For the text-containing cell, return its midpoint in [x, y] coordinate format. 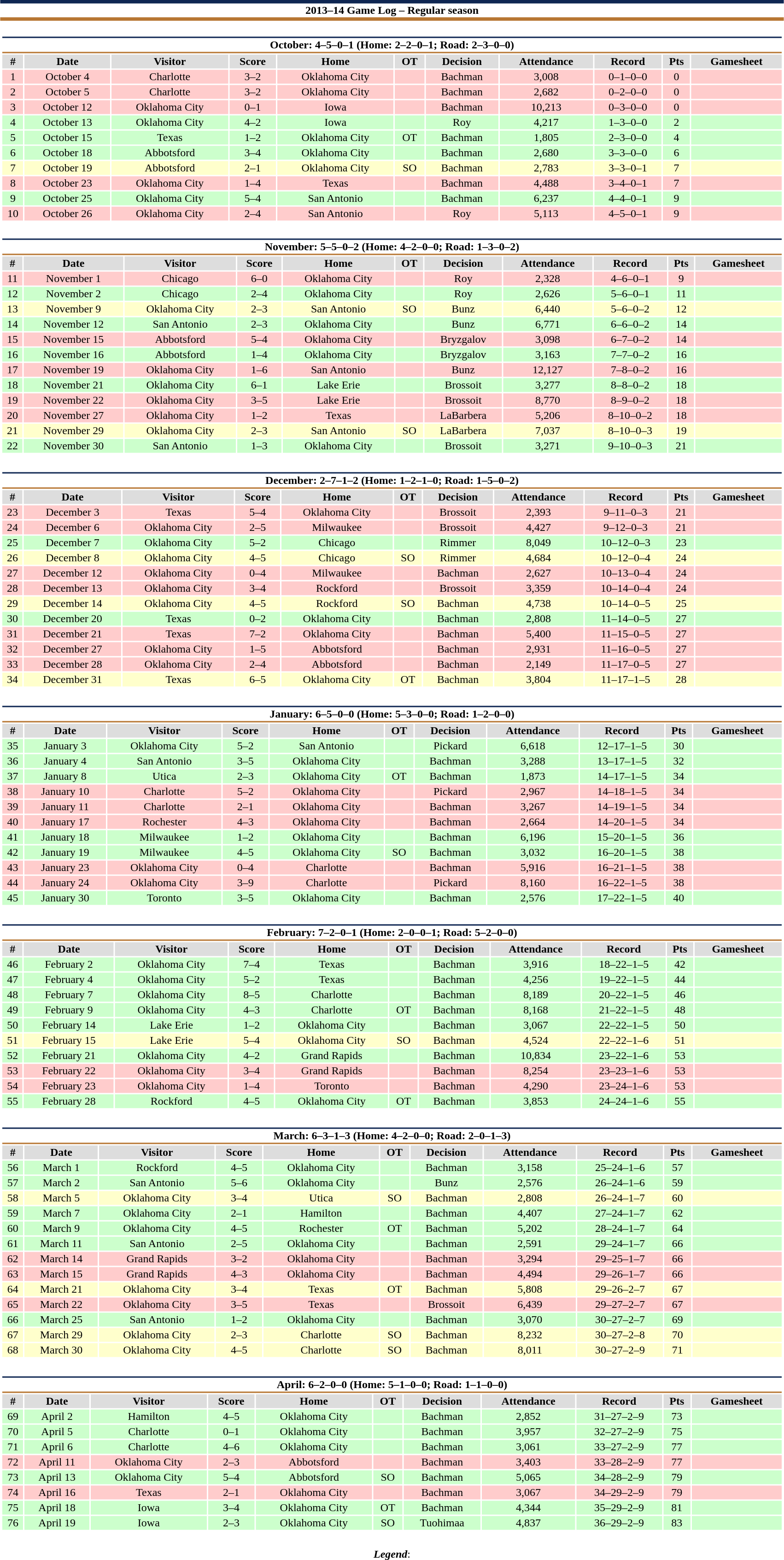
February 28 [69, 1101]
April: 6–2–0–0 (Home: 5–1–0–0; Road: 1–1–0–0) [392, 1384]
37 [12, 777]
5,065 [528, 1477]
January 23 [65, 868]
39 [12, 807]
December 27 [73, 649]
December 20 [73, 619]
3–3–0–0 [628, 153]
October 13 [68, 122]
February 23 [69, 1086]
72 [13, 1462]
29–27–2–7 [620, 1305]
4–6–0–1 [630, 279]
December 21 [73, 634]
16–22–1–5 [622, 883]
March 2 [61, 1183]
January 10 [65, 791]
76 [13, 1523]
23–23–1–6 [624, 1071]
2,682 [546, 92]
4,256 [536, 979]
25–24–1–6 [620, 1167]
5 [13, 138]
2,680 [546, 153]
January 17 [65, 822]
20 [12, 415]
April 13 [57, 1477]
35 [12, 746]
19–22–1–5 [624, 979]
October 5 [68, 92]
20–22–1–5 [624, 995]
28–24–1–7 [620, 1228]
5,202 [530, 1228]
31–27–2–9 [619, 1416]
8–10–0–3 [630, 431]
October: 4–5–0–1 (Home: 2–2–0–1; Road: 2–3–0–0) [392, 45]
February 22 [69, 1071]
December 31 [73, 680]
2,627 [538, 573]
33 [12, 664]
30–27–2–8 [620, 1335]
December: 2–7–1–2 (Home: 1–2–1–0; Road: 1–5–0–2) [392, 480]
November 15 [74, 340]
Tuohimaa [442, 1523]
35–29–2–9 [619, 1507]
March 25 [61, 1319]
December 8 [73, 558]
18–22–1–5 [624, 965]
7–4 [252, 965]
13–17–1–5 [622, 761]
November 21 [74, 385]
2,967 [533, 791]
6,771 [547, 324]
14–17–1–5 [622, 777]
October 4 [68, 77]
4,407 [530, 1213]
November 2 [74, 294]
15–20–1–5 [622, 837]
January 30 [65, 898]
23–22–1–6 [624, 1056]
2,591 [530, 1244]
10–12–0–4 [626, 558]
March 14 [61, 1259]
4,684 [538, 558]
December 28 [73, 664]
3 [13, 107]
4,524 [536, 1040]
4,837 [528, 1523]
April 16 [57, 1493]
3–4–0–1 [628, 183]
March 9 [61, 1228]
February: 7–2–0–1 (Home: 2–0–0–1; Road: 5–2–0–0) [392, 933]
March: 6–3–1–3 (Home: 4–2–0–0; Road: 2–0–1–3) [392, 1136]
63 [13, 1274]
8–8–0–2 [630, 385]
6,440 [547, 309]
10–14–0–5 [626, 603]
22–22–1–6 [624, 1040]
2,626 [547, 294]
33–28–2–9 [619, 1462]
4,217 [546, 122]
10–12–0–3 [626, 542]
34–29–2–9 [619, 1493]
21–22–1–5 [624, 1010]
16–21–1–5 [622, 868]
8 [13, 183]
8,160 [533, 883]
January 11 [65, 807]
68 [13, 1350]
4–4–0–1 [628, 199]
6–5 [257, 680]
23–24–1–6 [624, 1086]
December 7 [73, 542]
February 21 [69, 1056]
14–19–1–5 [622, 807]
1–5 [257, 649]
26–24–1–6 [620, 1183]
April 2 [57, 1416]
8,049 [538, 542]
January 3 [65, 746]
3,294 [530, 1259]
10,213 [546, 107]
November 1 [74, 279]
47 [12, 979]
February 7 [69, 995]
7–2 [257, 634]
26 [12, 558]
1,805 [546, 138]
January 19 [65, 852]
61 [13, 1244]
2,783 [546, 168]
7,037 [547, 431]
10,834 [536, 1056]
March 22 [61, 1305]
4–6 [231, 1447]
52 [12, 1056]
November 30 [74, 446]
8–10–0–2 [630, 415]
34–28–2–9 [619, 1477]
33–27–2–9 [619, 1447]
29–25–1–7 [620, 1259]
32–27–2–9 [619, 1432]
March 21 [61, 1289]
16–20–1–5 [622, 852]
October 19 [68, 168]
April 5 [57, 1432]
29–26–1–7 [620, 1274]
January 4 [65, 761]
17–22–1–5 [622, 898]
5–6–0–2 [630, 309]
December 14 [73, 603]
November 19 [74, 370]
5–6–0–1 [630, 294]
11–16–0–5 [626, 649]
March 5 [61, 1198]
11–15–0–5 [626, 634]
November 9 [74, 309]
10 [13, 213]
2013–14 Game Log – Regular season [392, 10]
February 15 [69, 1040]
December 13 [73, 589]
13 [12, 309]
November 12 [74, 324]
February 4 [69, 979]
0–3–0–0 [628, 107]
2,664 [533, 822]
3,288 [533, 761]
January 8 [65, 777]
30–27–2–9 [620, 1350]
3,277 [547, 385]
March 11 [61, 1244]
3,359 [538, 589]
3–9 [245, 883]
8,770 [547, 400]
15 [12, 340]
8–5 [252, 995]
12–17–1–5 [622, 746]
January: 6–5–0–0 (Home: 5–3–0–0; Road: 1–2–0–0) [392, 714]
11–17–1–5 [626, 680]
29 [12, 603]
45 [12, 898]
0–2 [257, 619]
6,237 [546, 199]
1–3 [259, 446]
9–12–0–3 [626, 528]
0–1–0–0 [628, 77]
4,494 [530, 1274]
2,852 [528, 1416]
6,439 [530, 1305]
8,168 [536, 1010]
2,393 [538, 512]
6,196 [533, 837]
56 [13, 1167]
October 25 [68, 199]
8–9–0–2 [630, 400]
7–8–0–2 [630, 370]
March 15 [61, 1274]
49 [12, 1010]
29–24–1–7 [620, 1244]
4,488 [546, 183]
November 16 [74, 354]
3–3–0–1 [628, 168]
8,254 [536, 1071]
74 [13, 1493]
2–3–0–0 [628, 138]
1–6 [259, 370]
February 14 [69, 1025]
1,873 [533, 777]
February 9 [69, 1010]
March 1 [61, 1167]
February 2 [69, 965]
27–24–1–7 [620, 1213]
29–26–2–7 [620, 1289]
April 11 [57, 1462]
March 7 [61, 1213]
1 [13, 77]
December 3 [73, 512]
March 30 [61, 1350]
December 6 [73, 528]
5,113 [546, 213]
4,290 [536, 1086]
6–7–0–2 [630, 340]
26–24–1–7 [620, 1198]
3,008 [546, 77]
3,957 [528, 1432]
7–7–0–2 [630, 354]
81 [677, 1507]
November 22 [74, 400]
11–17–0–5 [626, 664]
8,011 [530, 1350]
10–14–0–4 [626, 589]
3,267 [533, 807]
0–2–0–0 [628, 92]
April 6 [57, 1447]
3,271 [547, 446]
3,163 [547, 354]
3,916 [536, 965]
3,853 [536, 1101]
22–22–1–5 [624, 1025]
2,149 [538, 664]
8,232 [530, 1335]
2,931 [538, 649]
6–1 [259, 385]
6–0 [259, 279]
March 29 [61, 1335]
8,189 [536, 995]
58 [13, 1198]
4,344 [528, 1507]
April 19 [57, 1523]
November: 5–5–0–2 (Home: 4–2–0–0; Road: 1–3–0–2) [392, 247]
3,061 [528, 1447]
1–3–0–0 [628, 122]
14–18–1–5 [622, 791]
83 [677, 1523]
11–14–0–5 [626, 619]
April 18 [57, 1507]
31 [12, 634]
30–27–2–7 [620, 1319]
6–6–0–2 [630, 324]
36–29–2–9 [619, 1523]
5,916 [533, 868]
4,427 [538, 528]
October 15 [68, 138]
3,403 [528, 1462]
3,098 [547, 340]
14–20–1–5 [622, 822]
9–11–0–3 [626, 512]
4–5–0–1 [628, 213]
5,206 [547, 415]
12,127 [547, 370]
3,070 [530, 1319]
65 [13, 1305]
3,158 [530, 1167]
22 [12, 446]
41 [12, 837]
10–13–0–4 [626, 573]
24–24–1–6 [624, 1101]
3,032 [533, 852]
November 27 [74, 415]
October 18 [68, 153]
9–10–0–3 [630, 446]
2,328 [547, 279]
November 29 [74, 431]
October 26 [68, 213]
October 23 [68, 183]
5,808 [530, 1289]
October 12 [68, 107]
43 [12, 868]
17 [12, 370]
5–6 [239, 1183]
December 12 [73, 573]
6,618 [533, 746]
5,400 [538, 634]
January 24 [65, 883]
January 18 [65, 837]
3,804 [538, 680]
54 [12, 1086]
4,738 [538, 603]
